For the text-containing cell, return its midpoint in (X, Y) coordinate format. 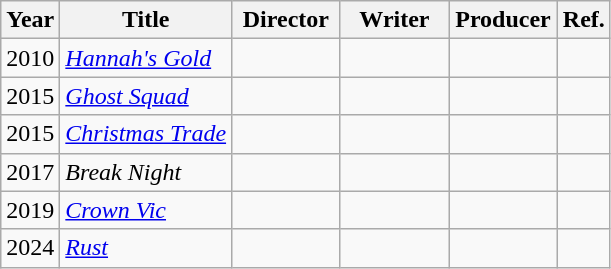
Hannah's Gold (146, 58)
Break Night (146, 172)
Year (30, 20)
Producer (504, 20)
Writer (394, 20)
Christmas Trade (146, 134)
Title (146, 20)
2010 (30, 58)
Director (286, 20)
Rust (146, 248)
Ghost Squad (146, 96)
2019 (30, 210)
Ref. (584, 20)
2024 (30, 248)
Crown Vic (146, 210)
2017 (30, 172)
